Output the (x, y) coordinate of the center of the cell containing the given text.  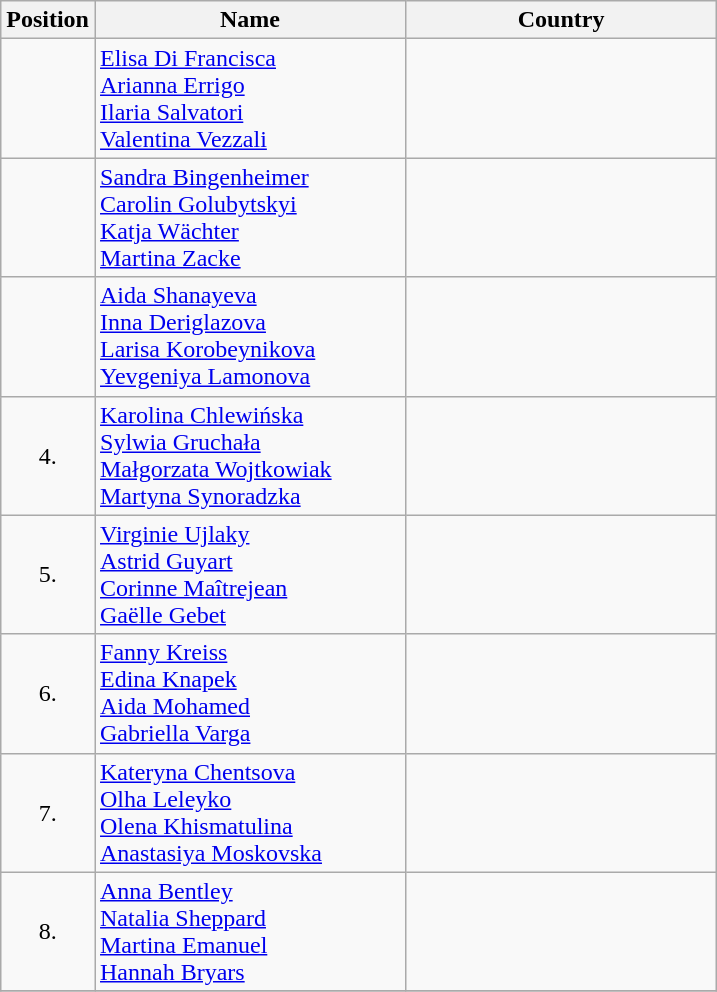
4. (48, 456)
Karolina ChlewińskaSylwia GruchałaMałgorzata WojtkowiakMartyna Synoradzka (250, 456)
Name (250, 20)
Elisa Di FranciscaArianna ErrigoIlaria SalvatoriValentina Vezzali (250, 98)
Fanny KreissEdina KnapekAida MohamedGabriella Varga (250, 694)
5. (48, 574)
8. (48, 932)
Kateryna ChentsovaOlha LeleykoOlena KhismatulinaAnastasiya Moskovska (250, 812)
Aida ShanayevaInna DeriglazovaLarisa KorobeynikovaYevgeniya Lamonova (250, 336)
Country (562, 20)
7. (48, 812)
Virginie UjlakyAstrid GuyartCorinne MaîtrejeanGaëlle Gebet (250, 574)
6. (48, 694)
Sandra BingenheimerCarolin GolubytskyiKatja WächterMartina Zacke (250, 218)
Anna BentleyNatalia SheppardMartina EmanuelHannah Bryars (250, 932)
Position (48, 20)
